Detect which cell encompasses the target text, then output its (X, Y) center coordinate. 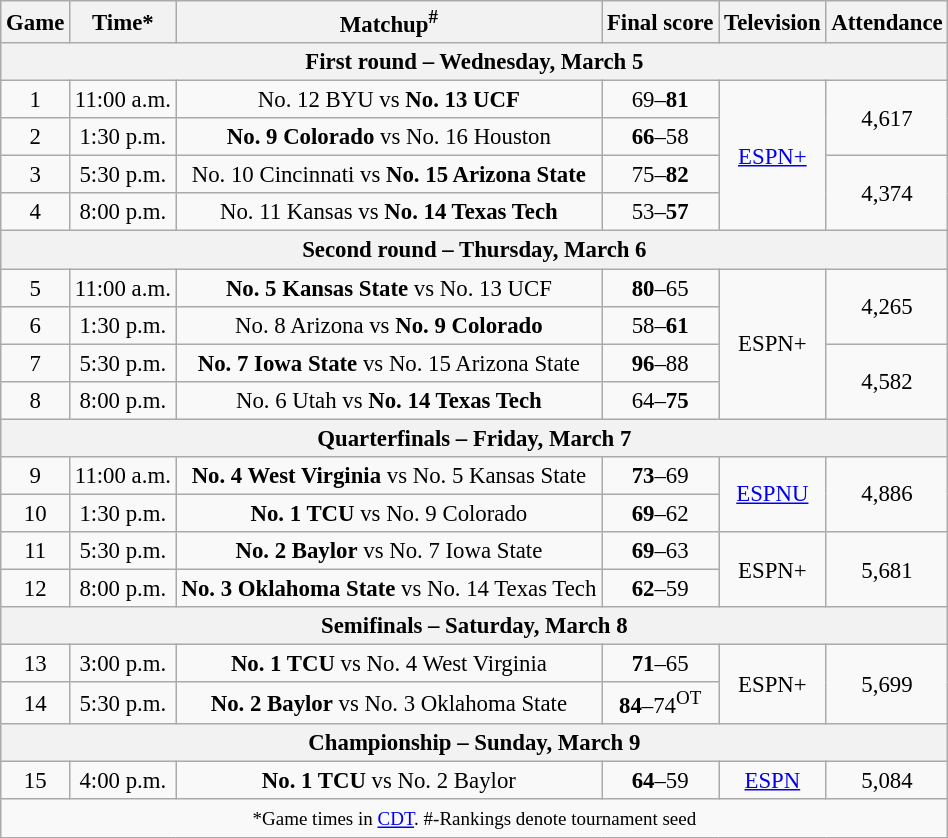
4,582 (887, 382)
71–65 (660, 664)
6 (36, 325)
ESPNU (772, 494)
4:00 p.m. (124, 781)
No. 2 Baylor vs No. 3 Oklahoma State (388, 703)
53–57 (660, 213)
64–59 (660, 781)
No. 4 West Virginia vs No. 5 Kansas State (388, 476)
15 (36, 781)
12 (36, 588)
No. 6 Utah vs No. 14 Texas Tech (388, 400)
*Game times in CDT. #-Rankings denote tournament seed (474, 819)
7 (36, 363)
No. 1 TCU vs No. 4 West Virginia (388, 664)
No. 1 TCU vs No. 9 Colorado (388, 513)
8 (36, 400)
5,681 (887, 570)
80–65 (660, 288)
14 (36, 703)
3:00 p.m. (124, 664)
2 (36, 137)
No. 3 Oklahoma State vs No. 14 Texas Tech (388, 588)
ESPN (772, 781)
69–62 (660, 513)
4,374 (887, 194)
First round – Wednesday, March 5 (474, 62)
Matchup# (388, 22)
4,265 (887, 306)
Quarterfinals – Friday, March 7 (474, 438)
Television (772, 22)
Championship – Sunday, March 9 (474, 743)
75–82 (660, 175)
Game (36, 22)
4 (36, 213)
11 (36, 551)
5,699 (887, 685)
5,084 (887, 781)
Semifinals – Saturday, March 8 (474, 626)
3 (36, 175)
84–74OT (660, 703)
No. 2 Baylor vs No. 7 Iowa State (388, 551)
64–75 (660, 400)
1 (36, 100)
No. 5 Kansas State vs No. 13 UCF (388, 288)
No. 12 BYU vs No. 13 UCF (388, 100)
Final score (660, 22)
66–58 (660, 137)
No. 7 Iowa State vs No. 15 Arizona State (388, 363)
10 (36, 513)
5 (36, 288)
96–88 (660, 363)
73–69 (660, 476)
No. 1 TCU vs No. 2 Baylor (388, 781)
No. 11 Kansas vs No. 14 Texas Tech (388, 213)
4,617 (887, 118)
13 (36, 664)
62–59 (660, 588)
No. 8 Arizona vs No. 9 Colorado (388, 325)
58–61 (660, 325)
No. 9 Colorado vs No. 16 Houston (388, 137)
Second round – Thursday, March 6 (474, 250)
Time* (124, 22)
69–63 (660, 551)
Attendance (887, 22)
9 (36, 476)
4,886 (887, 494)
69–81 (660, 100)
No. 10 Cincinnati vs No. 15 Arizona State (388, 175)
